From the cell containing the given text, extract its center point as (x, y) coordinate. 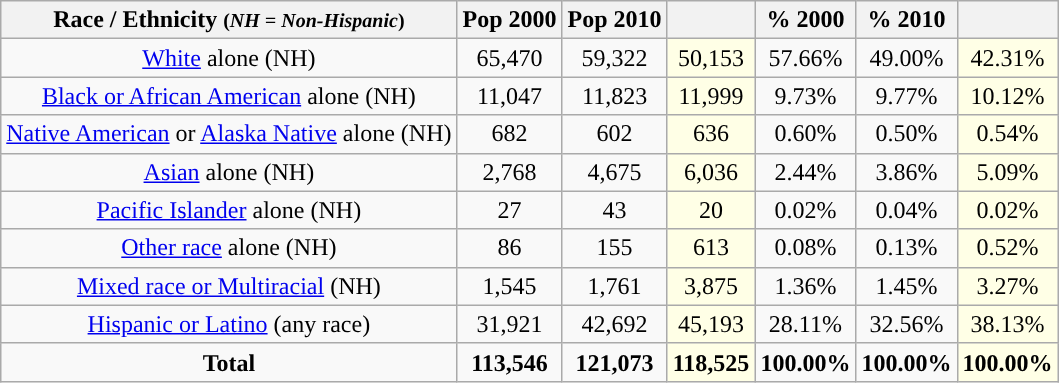
Asian alone (NH) (229, 172)
20 (711, 210)
45,193 (711, 324)
682 (510, 134)
11,047 (510, 96)
4,675 (614, 172)
Native American or Alaska Native alone (NH) (229, 134)
42.31% (1008, 58)
3,875 (711, 286)
0.04% (906, 210)
5.09% (1008, 172)
50,153 (711, 58)
0.52% (1008, 248)
9.77% (906, 96)
113,546 (510, 362)
11,999 (711, 96)
3.27% (1008, 286)
0.08% (806, 248)
Mixed race or Multiracial (NH) (229, 286)
0.50% (906, 134)
3.86% (906, 172)
613 (711, 248)
31,921 (510, 324)
155 (614, 248)
1,761 (614, 286)
65,470 (510, 58)
0.60% (806, 134)
118,525 (711, 362)
38.13% (1008, 324)
57.66% (806, 58)
Total (229, 362)
49.00% (906, 58)
121,073 (614, 362)
Black or African American alone (NH) (229, 96)
% 2010 (906, 20)
Pacific Islander alone (NH) (229, 210)
28.11% (806, 324)
10.12% (1008, 96)
59,322 (614, 58)
1.36% (806, 286)
1.45% (906, 286)
42,692 (614, 324)
Race / Ethnicity (NH = Non-Hispanic) (229, 20)
Other race alone (NH) (229, 248)
Pop 2010 (614, 20)
636 (711, 134)
White alone (NH) (229, 58)
27 (510, 210)
11,823 (614, 96)
32.56% (906, 324)
9.73% (806, 96)
6,036 (711, 172)
2,768 (510, 172)
43 (614, 210)
602 (614, 134)
0.54% (1008, 134)
Pop 2000 (510, 20)
1,545 (510, 286)
% 2000 (806, 20)
0.13% (906, 248)
86 (510, 248)
2.44% (806, 172)
Hispanic or Latino (any race) (229, 324)
